Identify which cell holds the provided text, then report its (x, y) central coordinate. 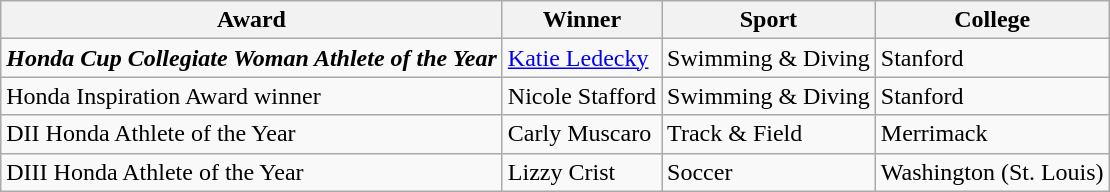
Merrimack (992, 134)
DIII Honda Athlete of the Year (252, 172)
Winner (582, 20)
Sport (769, 20)
Lizzy Crist (582, 172)
Katie Ledecky (582, 58)
College (992, 20)
Honda Inspiration Award winner (252, 96)
Award (252, 20)
Track & Field (769, 134)
Nicole Stafford (582, 96)
Soccer (769, 172)
DII Honda Athlete of the Year (252, 134)
Honda Cup Collegiate Woman Athlete of the Year (252, 58)
Carly Muscaro (582, 134)
Washington (St. Louis) (992, 172)
